Capture the cell that displays the provided text and extract its (X, Y) central coordinate. 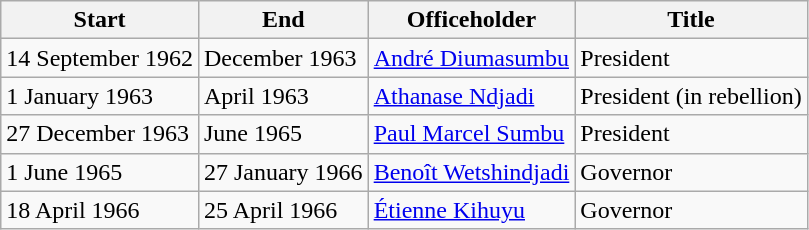
End (283, 20)
18 April 1966 (100, 210)
Start (100, 20)
Benoît Wetshindjadi (472, 172)
27 December 1963 (100, 134)
June 1965 (283, 134)
25 April 1966 (283, 210)
André Diumasumbu (472, 58)
1 June 1965 (100, 172)
Title (691, 20)
Officeholder (472, 20)
1 January 1963 (100, 96)
April 1963 (283, 96)
Étienne Kihuyu (472, 210)
Paul Marcel Sumbu (472, 134)
President (in rebellion) (691, 96)
14 September 1962 (100, 58)
December 1963 (283, 58)
27 January 1966 (283, 172)
Athanase Ndjadi (472, 96)
